From the cell containing the given text, extract its center point as (X, Y) coordinate. 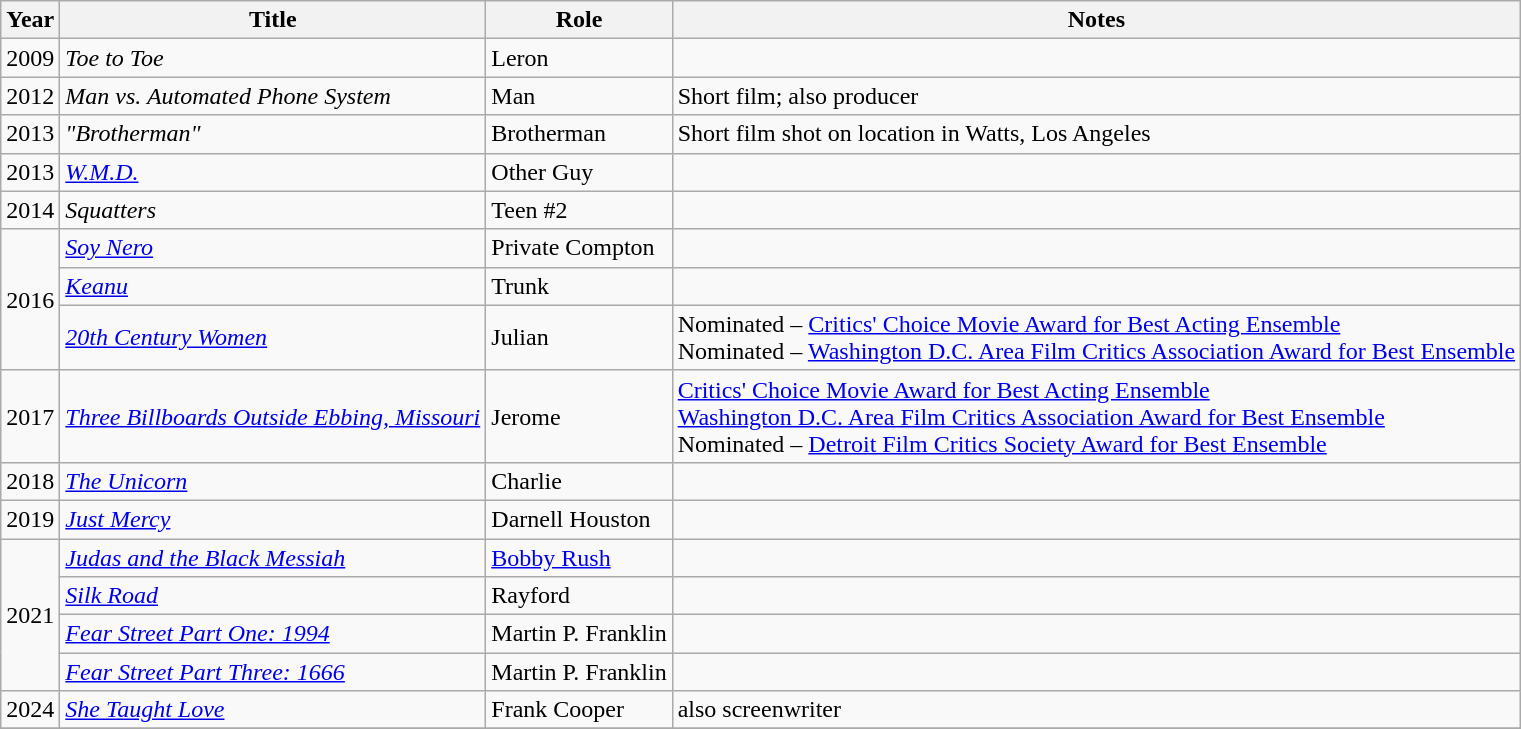
Judas and the Black Messiah (273, 557)
Short film; also producer (1096, 96)
Man (579, 96)
Fear Street Part One: 1994 (273, 634)
Three Billboards Outside Ebbing, Missouri (273, 416)
Charlie (579, 481)
2024 (30, 710)
2017 (30, 416)
Bobby Rush (579, 557)
She Taught Love (273, 710)
2018 (30, 481)
Soy Nero (273, 248)
Notes (1096, 20)
Jerome (579, 416)
Private Compton (579, 248)
Rayford (579, 596)
Brotherman (579, 134)
Fear Street Part Three: 1666 (273, 672)
Role (579, 20)
Silk Road (273, 596)
Darnell Houston (579, 519)
Toe to Toe (273, 58)
Leron (579, 58)
2014 (30, 210)
Short film shot on location in Watts, Los Angeles (1096, 134)
Keanu (273, 286)
Squatters (273, 210)
Title (273, 20)
Man vs. Automated Phone System (273, 96)
"Brotherman" (273, 134)
Frank Cooper (579, 710)
Year (30, 20)
Teen #2 (579, 210)
2019 (30, 519)
Just Mercy (273, 519)
2016 (30, 300)
20th Century Women (273, 338)
2012 (30, 96)
2021 (30, 614)
Other Guy (579, 172)
also screenwriter (1096, 710)
The Unicorn (273, 481)
W.M.D. (273, 172)
Julian (579, 338)
Nominated – Critics' Choice Movie Award for Best Acting EnsembleNominated – Washington D.C. Area Film Critics Association Award for Best Ensemble (1096, 338)
Trunk (579, 286)
2009 (30, 58)
